Identify which cell holds the provided text, then report its (X, Y) central coordinate. 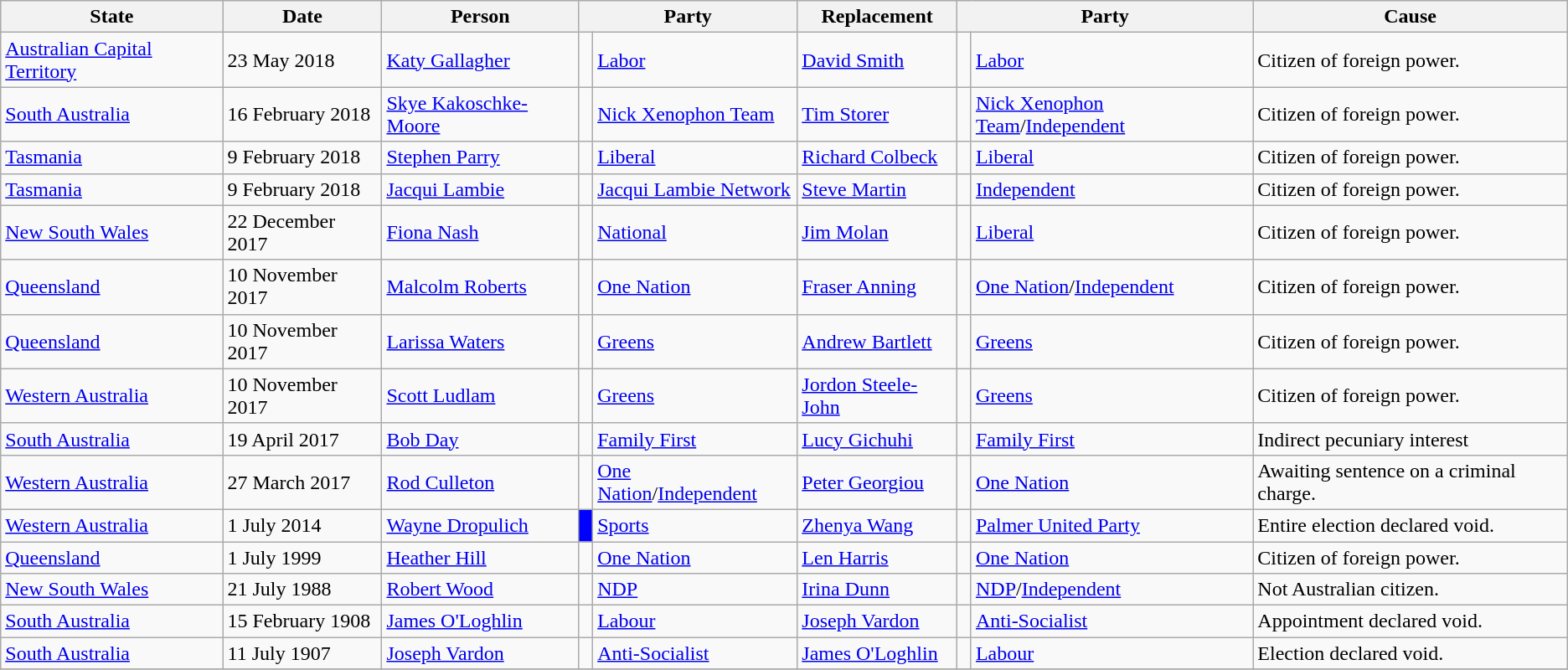
Peter Georgiou (878, 482)
Fraser Anning (878, 286)
1 July 1999 (302, 557)
Len Harris (878, 557)
Irina Dunn (878, 590)
Skye Kakoschke-Moore (481, 114)
NDP/Independent (1112, 590)
Steve Martin (878, 189)
27 March 2017 (302, 482)
22 December 2017 (302, 233)
Australian Capital Territory (112, 60)
Zhenya Wang (878, 525)
Katy Gallagher (481, 60)
Andrew Bartlett (878, 342)
1 July 2014 (302, 525)
Fiona Nash (481, 233)
Replacement (878, 17)
11 July 1907 (302, 653)
Awaiting sentence on a criminal charge. (1411, 482)
Jim Molan (878, 233)
Date (302, 17)
Entire election declared void. (1411, 525)
NDP (695, 590)
21 July 1988 (302, 590)
Scott Ludlam (481, 395)
Indirect pecuniary interest (1411, 439)
Heather Hill (481, 557)
Sports (695, 525)
Election declared void. (1411, 653)
Rod Culleton (481, 482)
Wayne Dropulich (481, 525)
19 April 2017 (302, 439)
Stephen Parry (481, 157)
Malcolm Roberts (481, 286)
Lucy Gichuhi (878, 439)
23 May 2018 (302, 60)
Larissa Waters (481, 342)
Palmer United Party (1112, 525)
16 February 2018 (302, 114)
Richard Colbeck (878, 157)
Robert Wood (481, 590)
Tim Storer (878, 114)
15 February 1908 (302, 621)
Bob Day (481, 439)
Not Australian citizen. (1411, 590)
Jacqui Lambie (481, 189)
Jordon Steele-John (878, 395)
Cause (1411, 17)
David Smith (878, 60)
Appointment declared void. (1411, 621)
National (695, 233)
Person (481, 17)
Nick Xenophon Team (695, 114)
Nick Xenophon Team/Independent (1112, 114)
State (112, 17)
Independent (1112, 189)
Jacqui Lambie Network (695, 189)
